Identify which cell holds the provided text, then report its (x, y) central coordinate. 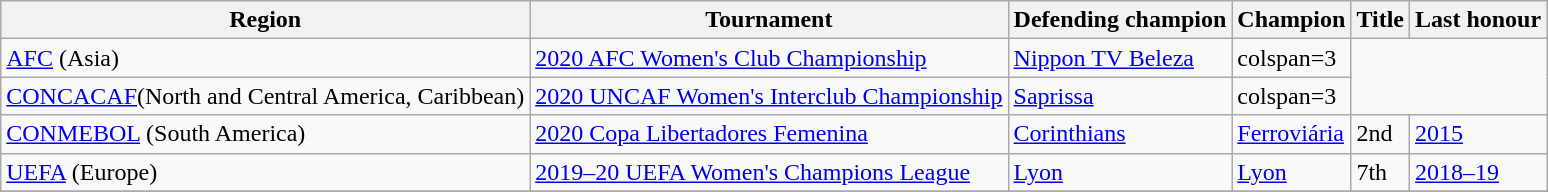
CONCACAF(North and Central America, Caribbean) (266, 96)
2018–19 (1478, 172)
Defending champion (1120, 20)
Region (266, 20)
2nd (1380, 134)
Last honour (1478, 20)
Nippon TV Beleza (1120, 58)
AFC (Asia) (266, 58)
Corinthians (1120, 134)
Tournament (769, 20)
2020 UNCAF Women's Interclub Championship (769, 96)
Champion (1292, 20)
Title (1380, 20)
UEFA (Europe) (266, 172)
Saprissa (1120, 96)
7th (1380, 172)
Ferroviária (1292, 134)
2020 Copa Libertadores Femenina (769, 134)
2019–20 UEFA Women's Champions League (769, 172)
CONMEBOL (South America) (266, 134)
2020 AFC Women's Club Championship (769, 58)
2015 (1478, 134)
